Return the [X, Y] coordinate for the center point of the cell that contains the specified text.  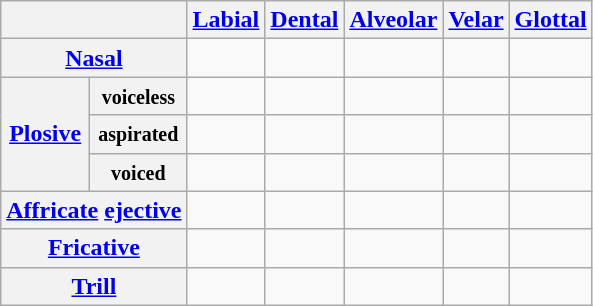
Trill [94, 286]
voiceless [138, 96]
Alveolar [394, 20]
Labial [226, 20]
Affricate ejective [94, 210]
Fricative [94, 248]
Glottal [550, 20]
Nasal [94, 58]
Velar [476, 20]
Plosive [46, 134]
voiced [138, 172]
Dental [304, 20]
aspirated [138, 134]
